Identify which cell holds the provided text, then report its [X, Y] central coordinate. 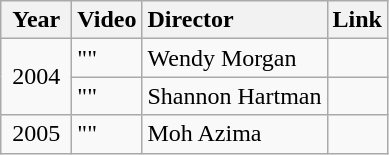
Moh Azima [234, 134]
2004 [36, 77]
Link [357, 20]
Shannon Hartman [234, 96]
Director [234, 20]
Video [107, 20]
Wendy Morgan [234, 58]
2005 [36, 134]
Year [36, 20]
